Scan for the cell matching the given text and deliver its [x, y] coordinate at center. 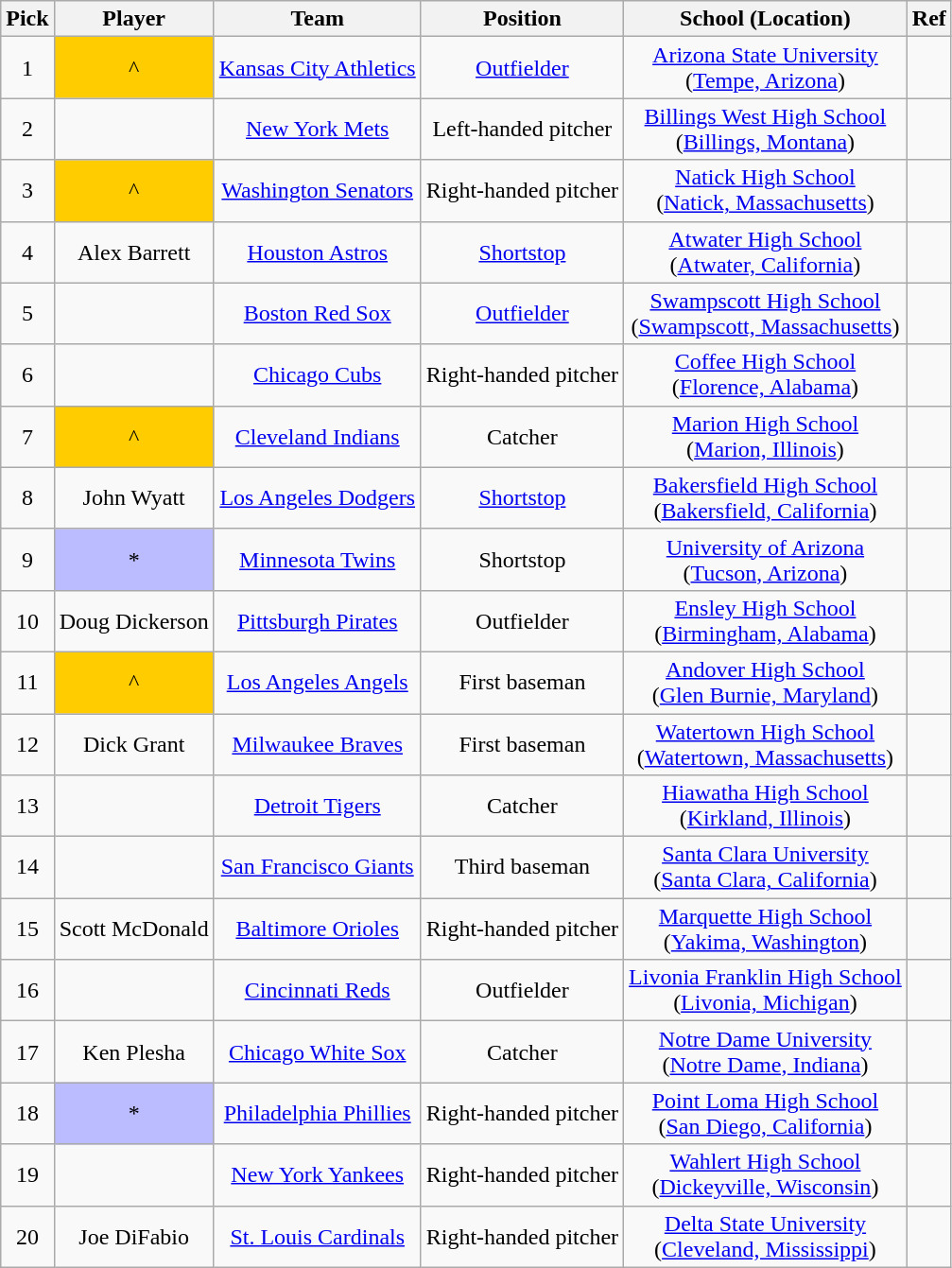
2 [27, 129]
Scott McDonald [134, 929]
15 [27, 929]
Alex Barrett [134, 252]
Philadelphia Phillies [318, 1114]
Billings West High School(Billings, Montana) [766, 129]
New York Mets [318, 129]
Marion High School(Marion, Illinois) [766, 437]
Notre Dame University(Notre Dame, Indiana) [766, 1051]
St. Louis Cardinals [318, 1237]
Santa Clara University(Santa Clara, California) [766, 868]
19 [27, 1174]
Livonia Franklin High School(Livonia, Michigan) [766, 991]
11 [27, 683]
Kansas City Athletics [318, 68]
Ensley High School(Birmingham, Alabama) [766, 620]
Dick Grant [134, 743]
Hiawatha High School(Kirkland, Illinois) [766, 806]
Third baseman [522, 868]
Joe DiFabio [134, 1237]
Wahlert High School(Dickeyville, Wisconsin) [766, 1174]
San Francisco Giants [318, 868]
Team [318, 19]
Milwaukee Braves [318, 743]
Coffee High School(Florence, Alabama) [766, 374]
Ken Plesha [134, 1051]
Position [522, 19]
Cincinnati Reds [318, 991]
Watertown High School(Watertown, Massachusetts) [766, 743]
Minnesota Twins [318, 560]
6 [27, 374]
Atwater High School(Atwater, California) [766, 252]
Houston Astros [318, 252]
12 [27, 743]
Point Loma High School(San Diego, California) [766, 1114]
School (Location) [766, 19]
Chicago Cubs [318, 374]
Pittsburgh Pirates [318, 620]
7 [27, 437]
Arizona State University(Tempe, Arizona) [766, 68]
Doug Dickerson [134, 620]
University of Arizona(Tucson, Arizona) [766, 560]
New York Yankees [318, 1174]
Bakersfield High School(Bakersfield, California) [766, 497]
Player [134, 19]
4 [27, 252]
5 [27, 314]
Cleveland Indians [318, 437]
Boston Red Sox [318, 314]
20 [27, 1237]
17 [27, 1051]
Los Angeles Dodgers [318, 497]
3 [27, 191]
Marquette High School(Yakima, Washington) [766, 929]
Los Angeles Angels [318, 683]
10 [27, 620]
Natick High School(Natick, Massachusetts) [766, 191]
Chicago White Sox [318, 1051]
Detroit Tigers [318, 806]
8 [27, 497]
Washington Senators [318, 191]
1 [27, 68]
Pick [27, 19]
John Wyatt [134, 497]
Delta State University(Cleveland, Mississippi) [766, 1237]
Ref [928, 19]
Andover High School(Glen Burnie, Maryland) [766, 683]
13 [27, 806]
9 [27, 560]
Baltimore Orioles [318, 929]
Swampscott High School(Swampscott, Massachusetts) [766, 314]
14 [27, 868]
Left-handed pitcher [522, 129]
16 [27, 991]
18 [27, 1114]
